Pinpoint the cell where the given text exists, returning its [x, y] midpoint coordinate. 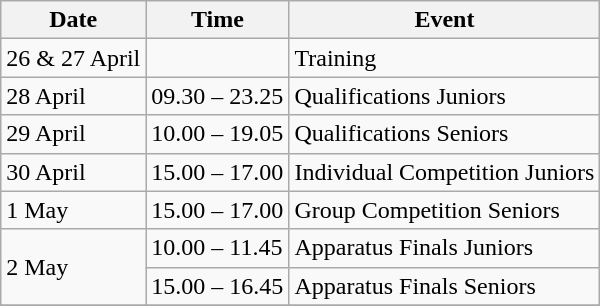
2 May [74, 267]
Apparatus Finals Seniors [444, 286]
Event [444, 20]
Training [444, 58]
29 April [74, 134]
Group Competition Seniors [444, 210]
1 May [74, 210]
30 April [74, 172]
28 April [74, 96]
10.00 – 19.05 [218, 134]
Individual Competition Juniors [444, 172]
09.30 – 23.25 [218, 96]
Date [74, 20]
Time [218, 20]
Qualifications Seniors [444, 134]
Apparatus Finals Juniors [444, 248]
15.00 – 16.45 [218, 286]
10.00 – 11.45 [218, 248]
Qualifications Juniors [444, 96]
26 & 27 April [74, 58]
